For the text-containing cell, return its midpoint in [x, y] coordinate format. 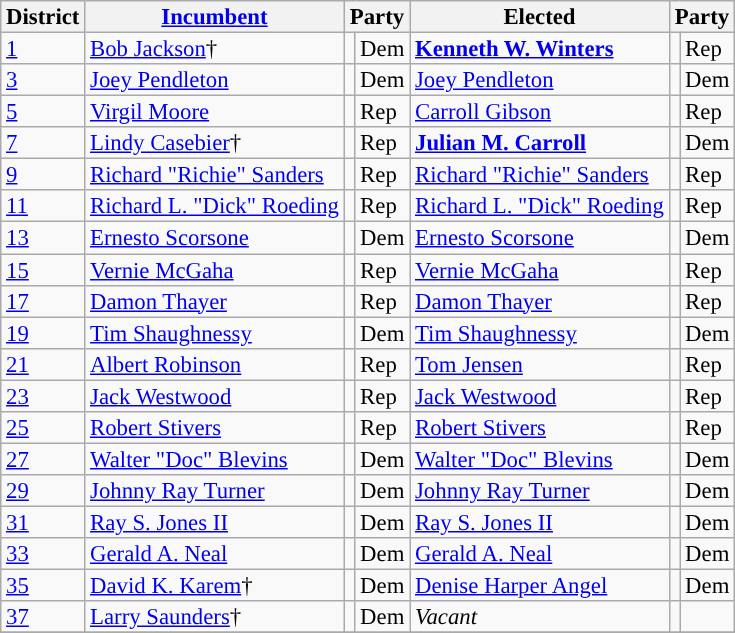
9 [43, 175]
Bob Jackson† [215, 49]
5 [43, 112]
District [43, 17]
David K. Karem† [215, 586]
7 [43, 143]
25 [43, 428]
Tom Jensen [540, 364]
19 [43, 333]
Julian M. Carroll [540, 143]
Incumbent [215, 17]
35 [43, 586]
Vacant [540, 617]
Albert Robinson [215, 364]
21 [43, 364]
1 [43, 49]
17 [43, 301]
31 [43, 522]
23 [43, 396]
Larry Saunders† [215, 617]
Kenneth W. Winters [540, 49]
Denise Harper Angel [540, 586]
3 [43, 80]
Virgil Moore [215, 112]
15 [43, 270]
13 [43, 238]
29 [43, 491]
33 [43, 554]
Carroll Gibson [540, 112]
27 [43, 459]
37 [43, 617]
Elected [540, 17]
11 [43, 206]
Lindy Casebier† [215, 143]
